Extract the [X, Y] coordinate from the center of the cell holding the provided text.  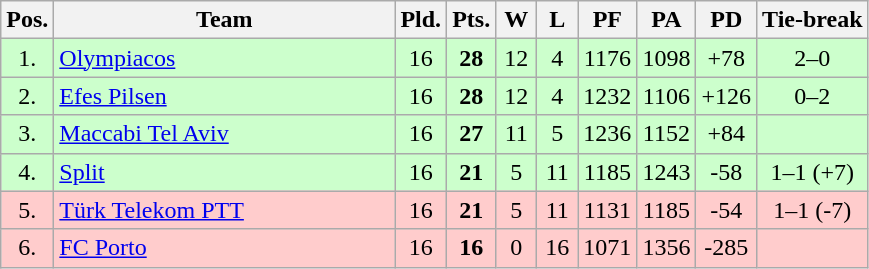
1176 [608, 58]
2. [28, 96]
PA [666, 20]
1152 [666, 134]
1. [28, 58]
Pos. [28, 20]
+126 [726, 96]
PF [608, 20]
Pts. [472, 20]
5. [28, 210]
+78 [726, 58]
4. [28, 172]
-54 [726, 210]
Split [224, 172]
FC Porto [224, 248]
1236 [608, 134]
1–1 (+7) [813, 172]
2–0 [813, 58]
1071 [608, 248]
-58 [726, 172]
W [516, 20]
Olympiacos [224, 58]
1–1 (-7) [813, 210]
-285 [726, 248]
1232 [608, 96]
Maccabi Tel Aviv [224, 134]
1098 [666, 58]
Türk Telekom PTT [224, 210]
+84 [726, 134]
Efes Pilsen [224, 96]
Pld. [421, 20]
1356 [666, 248]
3. [28, 134]
6. [28, 248]
L [558, 20]
Tie-break [813, 20]
0–2 [813, 96]
0 [516, 248]
27 [472, 134]
Team [224, 20]
1131 [608, 210]
PD [726, 20]
1243 [666, 172]
1106 [666, 96]
